Detect which cell encompasses the target text, then output its (x, y) center coordinate. 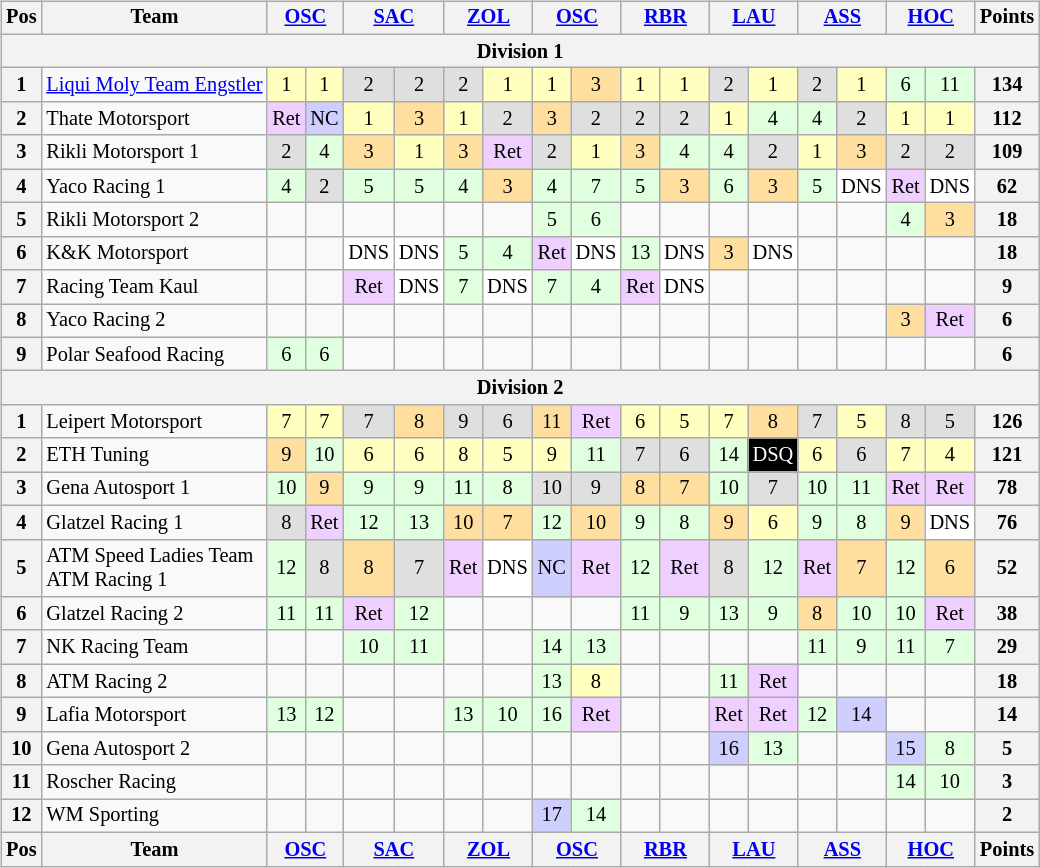
Glatzel Racing 1 (154, 522)
ATM Racing 2 (154, 681)
78 (1007, 489)
Rikli Motorsport 2 (154, 220)
K&K Motorsport (154, 253)
DSQ (773, 455)
Glatzel Racing 2 (154, 614)
109 (1007, 152)
Lafia Motorsport (154, 715)
17 (552, 816)
62 (1007, 186)
121 (1007, 455)
Polar Seafood Racing (154, 354)
ETH Tuning (154, 455)
Racing Team Kaul (154, 287)
15 (906, 748)
Yaco Racing 2 (154, 321)
Gena Autosport 2 (154, 748)
76 (1007, 522)
52 (1007, 568)
126 (1007, 422)
Yaco Racing 1 (154, 186)
Division 2 (520, 388)
Thate Motorsport (154, 119)
Leipert Motorsport (154, 422)
134 (1007, 85)
NK Racing Team (154, 647)
38 (1007, 614)
WM Sporting (154, 816)
Gena Autosport 1 (154, 489)
29 (1007, 647)
ATM Speed Ladies Team ATM Racing 1 (154, 568)
Rikli Motorsport 1 (154, 152)
Roscher Racing (154, 782)
112 (1007, 119)
Liqui Moly Team Engstler (154, 85)
Division 1 (520, 51)
